Return [X, Y] of the center of cell containing provided text 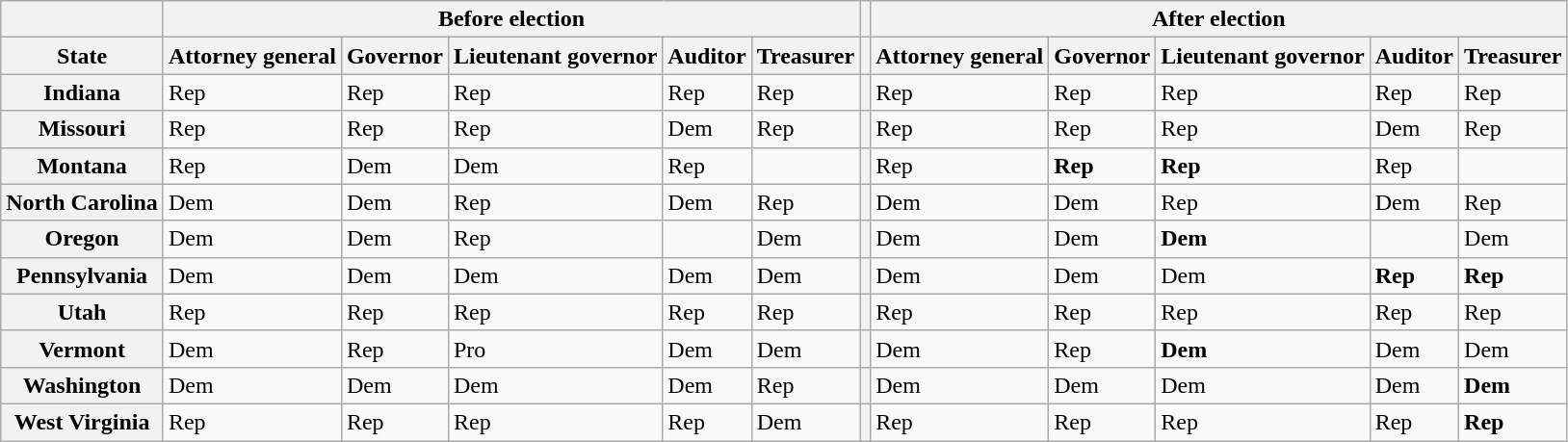
Utah [83, 312]
Pennsylvania [83, 275]
Indiana [83, 92]
Missouri [83, 129]
State [83, 56]
Before election [510, 19]
Vermont [83, 349]
North Carolina [83, 202]
Montana [83, 166]
West Virginia [83, 422]
Oregon [83, 239]
After election [1219, 19]
Pro [555, 349]
Washington [83, 385]
